Scan for the cell matching the given text and deliver its [X, Y] coordinate at center. 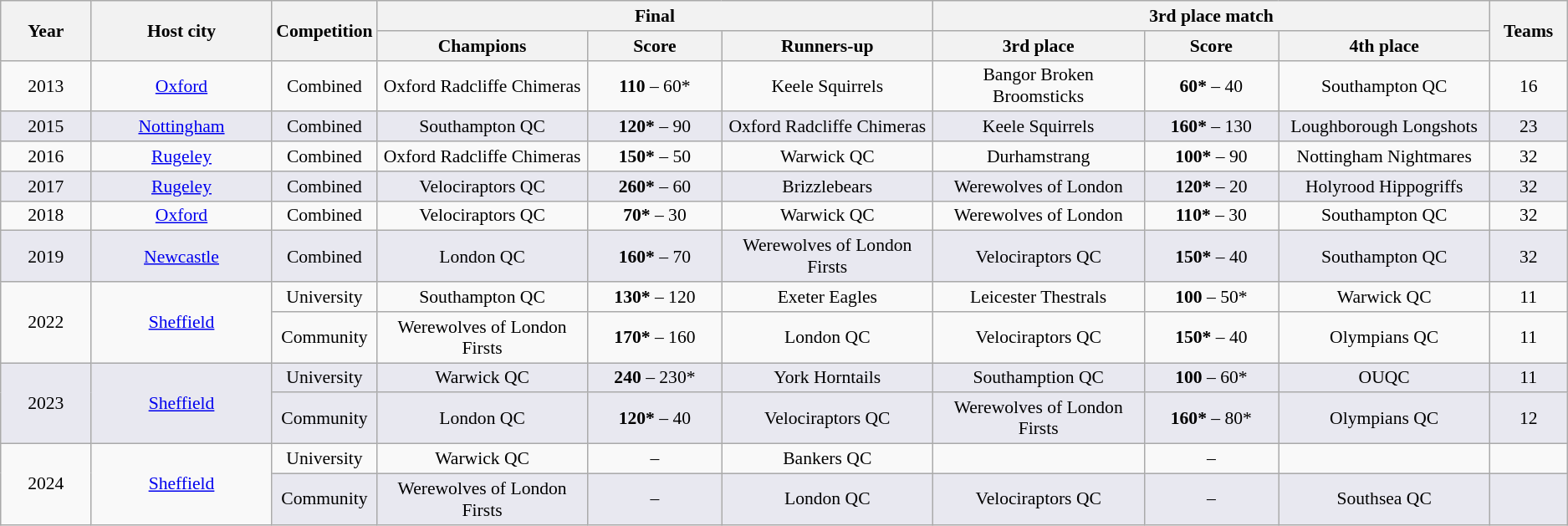
OUQC [1385, 378]
Bankers QC [827, 459]
2024 [46, 485]
Southsea QC [1385, 498]
Newcastle [182, 256]
3rd place [1039, 46]
150* – 50 [656, 156]
120* – 40 [656, 418]
4th place [1385, 46]
Holyrood Hippogriffs [1385, 186]
23 [1529, 127]
160* – 80* [1211, 418]
Competition [324, 30]
110 – 60* [656, 85]
Loughborough Longshots [1385, 127]
Year [46, 30]
160* – 130 [1211, 127]
2015 [46, 127]
Final [656, 16]
100 – 60* [1211, 378]
110* – 30 [1211, 216]
120* – 20 [1211, 186]
2022 [46, 323]
Southamption QC [1039, 378]
160* – 70 [656, 256]
170* – 160 [656, 338]
2023 [46, 403]
2013 [46, 85]
2016 [46, 156]
Leicester Thestrals [1039, 297]
260* – 60 [656, 186]
Brizzlebears [827, 186]
Bangor Broken Broomsticks [1039, 85]
York Horntails [827, 378]
100 – 50* [1211, 297]
2017 [46, 186]
Nottingham [182, 127]
12 [1529, 418]
60* – 40 [1211, 85]
Champions [483, 46]
Teams [1529, 30]
2018 [46, 216]
3rd place match [1211, 16]
Runners-up [827, 46]
130* – 120 [656, 297]
70* – 30 [656, 216]
Nottingham Nightmares [1385, 156]
Durhamstrang [1039, 156]
240 – 230* [656, 378]
16 [1529, 85]
100* – 90 [1211, 156]
Host city [182, 30]
Exeter Eagles [827, 297]
2019 [46, 256]
120* – 90 [656, 127]
